Return the [x, y] coordinate for the center point of the cell that contains the specified text.  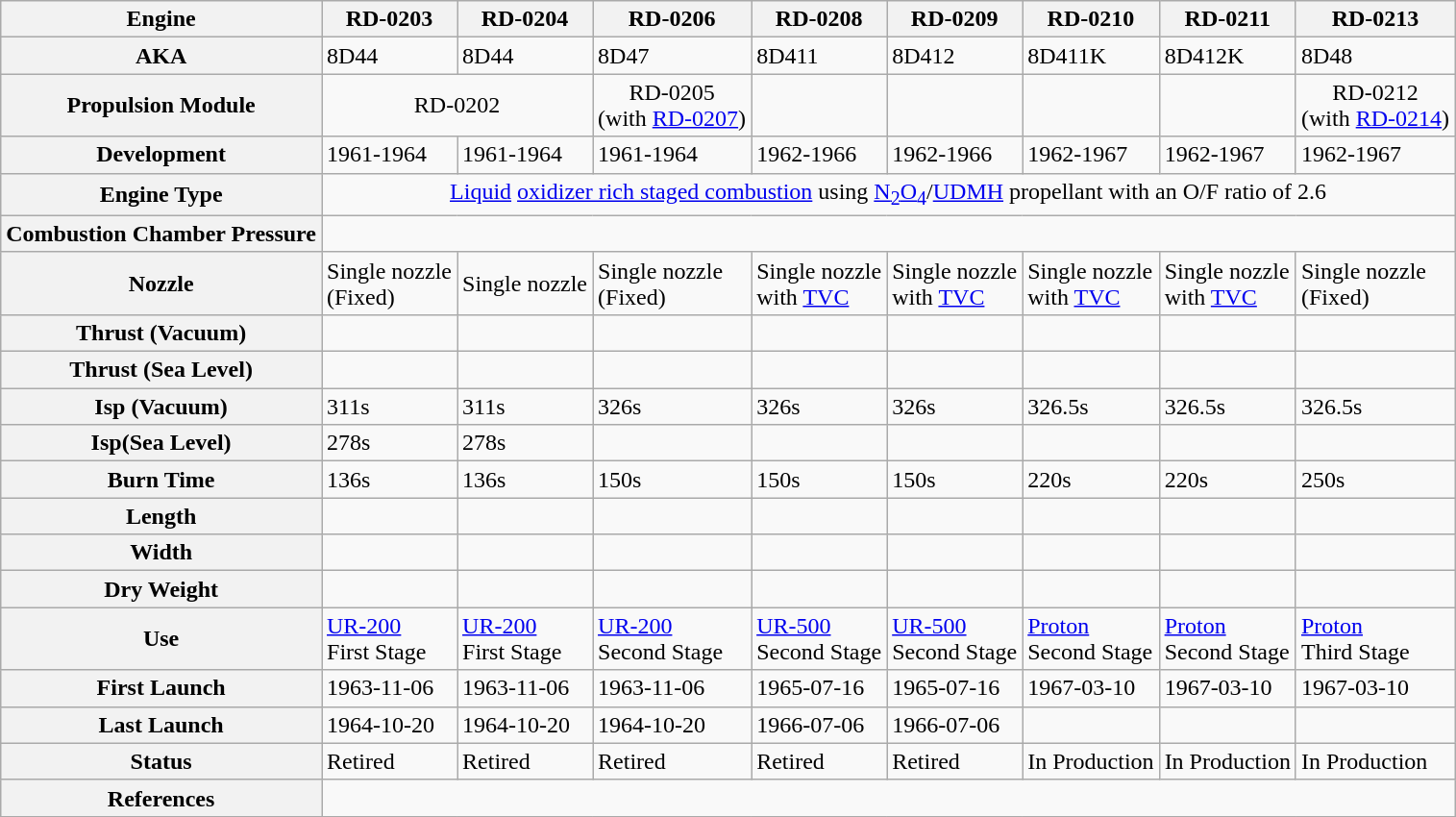
Status [161, 761]
Liquid oxidizer rich staged combustion using N2O4/UDMH propellant with an O/F ratio of 2.6 [888, 194]
Development [161, 155]
8D411K [1091, 56]
RD-0204 [525, 19]
Last Launch [161, 725]
RD-0209 [955, 19]
Single nozzle [525, 283]
RD-0208 [819, 19]
RD-0206 [673, 19]
250s [1374, 480]
Thrust (Vacuum) [161, 333]
RD-0203 [388, 19]
Length [161, 516]
Thrust (Sea Level) [161, 370]
RD-0213 [1374, 19]
UR-200Second Stage [673, 638]
Engine [161, 19]
RD-0205(with RD-0207) [673, 106]
8D412K [1227, 56]
AKA [161, 56]
References [161, 798]
Burn Time [161, 480]
RD-0212(with RD-0214) [1374, 106]
Isp(Sea Level) [161, 443]
Isp (Vacuum) [161, 407]
RD-0202 [457, 106]
Use [161, 638]
Combustion Chamber Pressure [161, 234]
Width [161, 553]
Nozzle [161, 283]
8D412 [955, 56]
8D47 [673, 56]
8D48 [1374, 56]
8D411 [819, 56]
RD-0210 [1091, 19]
RD-0211 [1227, 19]
ProtonThird Stage [1374, 638]
First Launch [161, 688]
Engine Type [161, 194]
Propulsion Module [161, 106]
Dry Weight [161, 589]
